Identify which cell holds the provided text, then report its (X, Y) central coordinate. 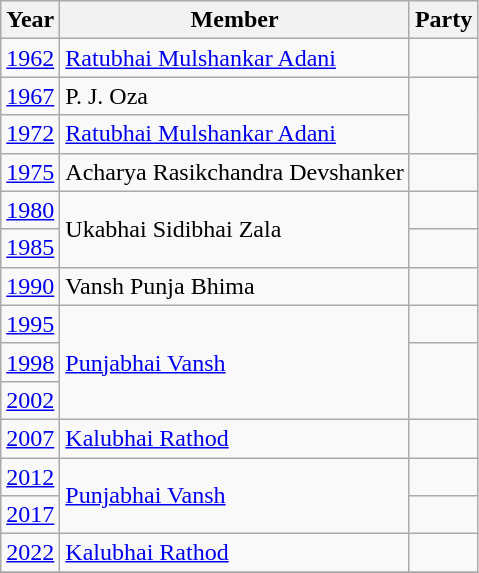
2017 (30, 515)
P. J. Oza (235, 96)
2022 (30, 553)
Vansh Punja Bhima (235, 286)
2012 (30, 477)
1980 (30, 210)
1995 (30, 324)
1998 (30, 362)
Ukabhai Sidibhai Zala (235, 229)
Party (443, 20)
1975 (30, 172)
2002 (30, 400)
Acharya Rasikchandra Devshanker (235, 172)
1962 (30, 58)
1990 (30, 286)
Year (30, 20)
Member (235, 20)
1985 (30, 248)
1972 (30, 134)
1967 (30, 96)
2007 (30, 438)
